Scan for the cell matching the given text and deliver its (x, y) coordinate at center. 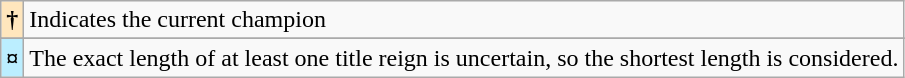
¤ (12, 58)
The exact length of at least one title reign is uncertain, so the shortest length is considered. (464, 58)
† (12, 20)
Indicates the current champion (464, 20)
